For the text-containing cell, return its midpoint in [x, y] coordinate format. 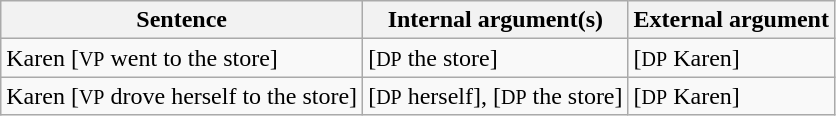
External argument [731, 20]
[DP the store] [496, 58]
Sentence [182, 20]
Karen [VP drove herself to the store] [182, 96]
Karen [VP went to the store] [182, 58]
[DP herself], [DP the store] [496, 96]
Internal argument(s) [496, 20]
